Scan for the cell matching the given text and deliver its [x, y] coordinate at center. 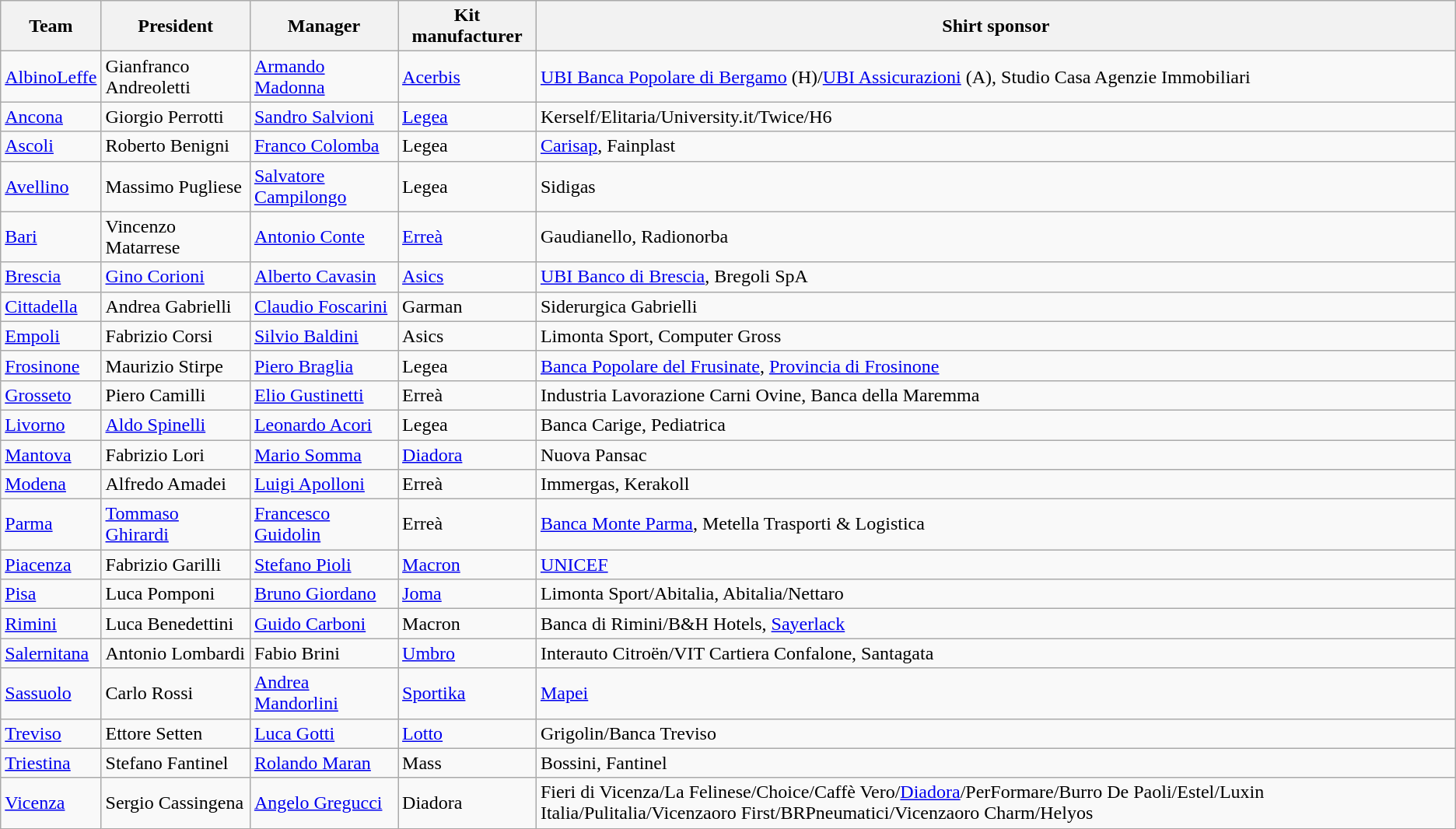
Franco Colomba [324, 146]
Lotto [467, 733]
Elio Gustinetti [324, 395]
Bruno Giordano [324, 594]
Carlo Rossi [176, 694]
Roberto Benigni [176, 146]
Stefano Fantinel [176, 763]
Banca di Rimini/B&H Hotels, Sayerlack [996, 624]
Piero Camilli [176, 395]
Gianfranco Andreoletti [176, 76]
Luigi Apolloni [324, 484]
Gaudianello, Radionorba [996, 236]
Ascoli [51, 146]
Vincenzo Matarrese [176, 236]
Grosseto [51, 395]
Banca Popolare del Frusinate, Provincia di Frosinone [996, 366]
President [176, 26]
Leonardo Acori [324, 425]
Fabio Brini [324, 653]
Mapei [996, 694]
Manager [324, 26]
Sidigas [996, 187]
Francesco Guidolin [324, 524]
Gino Corioni [176, 277]
Sportika [467, 694]
Interauto Citroën/VIT Cartiera Confalone, Santagata [996, 653]
Alberto Cavasin [324, 277]
Piero Braglia [324, 366]
Livorno [51, 425]
Banca Carige, Pediatrica [996, 425]
Massimo Pugliese [176, 187]
Garman [467, 306]
Umbro [467, 653]
Pisa [51, 594]
Parma [51, 524]
Fabrizio Garilli [176, 565]
Modena [51, 484]
Vicenza [51, 803]
Triestina [51, 763]
Sandro Salvioni [324, 117]
UBI Banca Popolare di Bergamo (H)/UBI Assicurazioni (A), Studio Casa Agenzie Immobiliari [996, 76]
Antonio Conte [324, 236]
Andrea Mandorlini [324, 694]
Cittadella [51, 306]
Ettore Setten [176, 733]
Avellino [51, 187]
Sassuolo [51, 694]
Treviso [51, 733]
Armando Madonna [324, 76]
Joma [467, 594]
Fabrizio Lori [176, 455]
Maurizio Stirpe [176, 366]
Luca Benedettini [176, 624]
Rolando Maran [324, 763]
Mantova [51, 455]
Bossini, Fantinel [996, 763]
Rimini [51, 624]
Limonta Sport, Computer Gross [996, 336]
Banca Monte Parma, Metella Trasporti & Logistica [996, 524]
Industria Lavorazione Carni Ovine, Banca della Maremma [996, 395]
Silvio Baldini [324, 336]
Team [51, 26]
Mass [467, 763]
Siderurgica Gabrielli [996, 306]
Limonta Sport/Abitalia, Abitalia/Nettaro [996, 594]
Frosinone [51, 366]
Ancona [51, 117]
Brescia [51, 277]
Carisap, Fainplast [996, 146]
Nuova Pansac [996, 455]
Aldo Spinelli [176, 425]
Sergio Cassingena [176, 803]
UNICEF [996, 565]
Bari [51, 236]
Immergas, Kerakoll [996, 484]
Alfredo Amadei [176, 484]
Salvatore Campilongo [324, 187]
Shirt sponsor [996, 26]
Guido Carboni [324, 624]
Luca Pomponi [176, 594]
Andrea Gabrielli [176, 306]
Acerbis [467, 76]
Claudio Foscarini [324, 306]
Stefano Pioli [324, 565]
Luca Gotti [324, 733]
Mario Somma [324, 455]
UBI Banco di Brescia, Bregoli SpA [996, 277]
Giorgio Perrotti [176, 117]
Salernitana [51, 653]
Fabrizio Corsi [176, 336]
Tommaso Ghirardi [176, 524]
AlbinoLeffe [51, 76]
Kerself/Elitaria/University.it/Twice/H6 [996, 117]
Kit manufacturer [467, 26]
Grigolin/Banca Treviso [996, 733]
Antonio Lombardi [176, 653]
Empoli [51, 336]
Angelo Gregucci [324, 803]
Piacenza [51, 565]
